Identify which cell holds the provided text, then report its (X, Y) central coordinate. 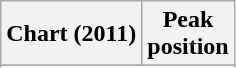
Peakposition (188, 34)
Chart (2011) (72, 34)
